For the text-containing cell, return its midpoint in [x, y] coordinate format. 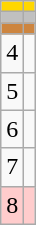
5 [12, 91]
6 [12, 129]
4 [12, 53]
8 [12, 205]
7 [12, 167]
